Output the [X, Y] coordinate of the center of the cell containing the given text.  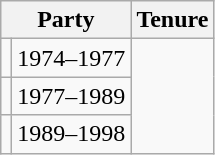
Party [66, 20]
1977–1989 [72, 96]
1974–1977 [72, 58]
Tenure [172, 20]
1989–1998 [72, 134]
